Find where the given text appears and provide that cell's center as [x, y] coordinate. 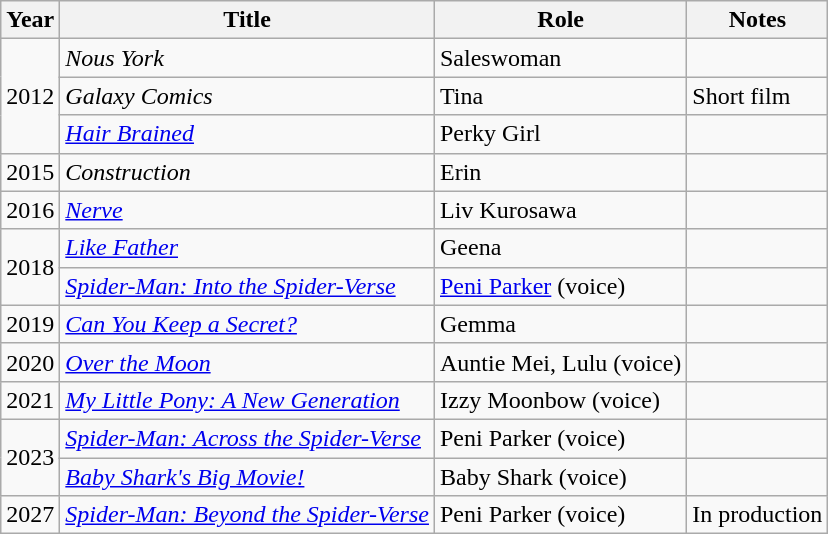
2015 [30, 172]
Liv Kurosawa [560, 210]
2020 [30, 362]
Year [30, 20]
2027 [30, 515]
Hair Brained [248, 134]
Galaxy Comics [248, 96]
Gemma [560, 324]
2018 [30, 267]
Saleswoman [560, 58]
In production [758, 515]
2021 [30, 400]
2019 [30, 324]
Spider-Man: Beyond the Spider-Verse [248, 515]
My Little Pony: A New Generation [248, 400]
Title [248, 20]
Role [560, 20]
Over the Moon [248, 362]
Short film [758, 96]
Geena [560, 248]
Baby Shark (voice) [560, 477]
Auntie Mei, Lulu (voice) [560, 362]
Notes [758, 20]
2023 [30, 457]
Izzy Moonbow (voice) [560, 400]
Baby Shark's Big Movie! [248, 477]
Tina [560, 96]
Nous York [248, 58]
Nerve [248, 210]
Perky Girl [560, 134]
2012 [30, 96]
Like Father [248, 248]
Construction [248, 172]
Erin [560, 172]
Spider-Man: Across the Spider-Verse [248, 438]
Spider-Man: Into the Spider-Verse [248, 286]
2016 [30, 210]
Can You Keep a Secret? [248, 324]
